Determine the [X, Y] coordinate at the center of the cell enclosing the given text.  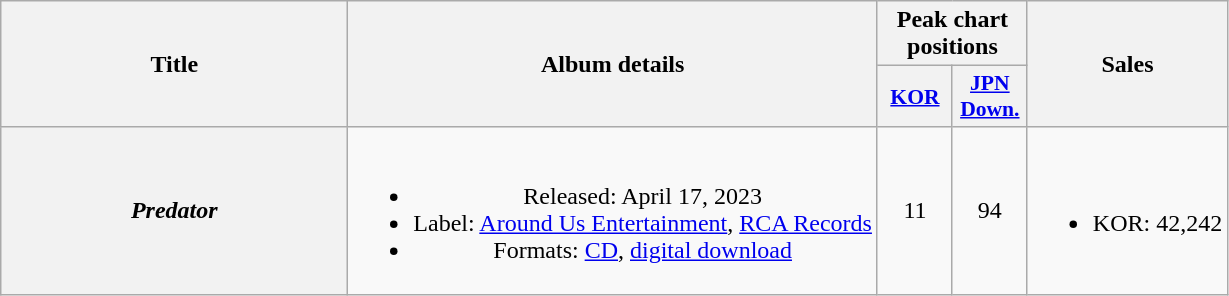
11 [914, 210]
Sales [1127, 64]
Peak chart positions [952, 34]
Album details [613, 64]
KOR [914, 96]
KOR: 42,242 [1127, 210]
JPNDown. [990, 96]
Title [174, 64]
94 [990, 210]
Released: April 17, 2023Label: Around Us Entertainment, RCA RecordsFormats: CD, digital download [613, 210]
Predator [174, 210]
